Identify which cell holds the provided text, then report its [X, Y] central coordinate. 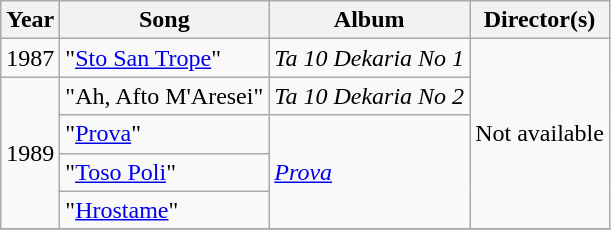
Ta 10 Dekaria No 1 [370, 58]
1987 [30, 58]
Year [30, 20]
Prova [370, 172]
Song [164, 20]
"Prova" [164, 134]
Album [370, 20]
"Toso Poli" [164, 172]
"Sto San Trope" [164, 58]
Ta 10 Dekaria No 2 [370, 96]
1989 [30, 153]
Director(s) [540, 20]
"Ah, Afto M'Aresei" [164, 96]
"Hrostame" [164, 210]
Not available [540, 134]
